Find where the given text appears and provide that cell's center as (x, y) coordinate. 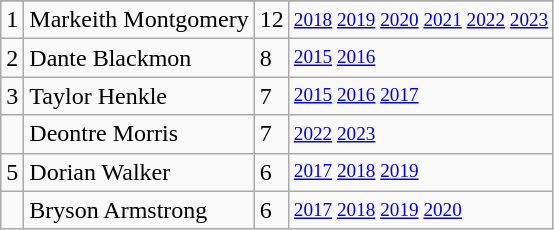
2018 2019 2020 2021 2022 2023 (421, 20)
2015 2016 (421, 58)
Taylor Henkle (139, 96)
Bryson Armstrong (139, 210)
Dorian Walker (139, 172)
Dante Blackmon (139, 58)
2 (12, 58)
5 (12, 172)
Deontre Morris (139, 134)
8 (272, 58)
1 (12, 20)
12 (272, 20)
2017 2018 2019 2020 (421, 210)
Markeith Montgomery (139, 20)
2022 2023 (421, 134)
3 (12, 96)
2017 2018 2019 (421, 172)
2015 2016 2017 (421, 96)
